Extract the (x, y) coordinate from the center of the cell holding the provided text.  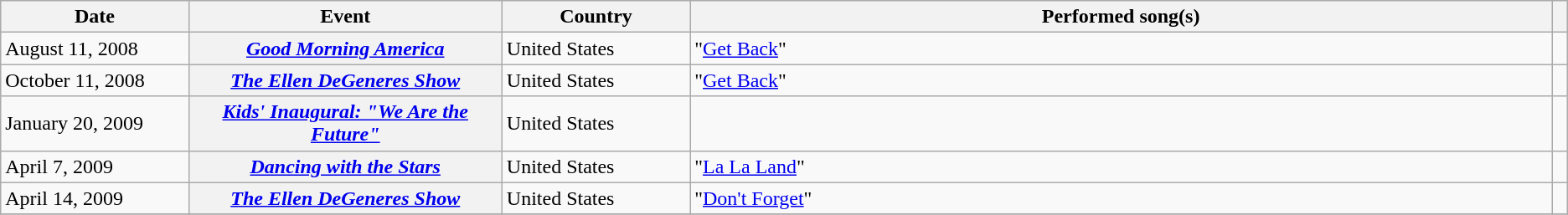
Country (596, 17)
Kids' Inaugural: "We Are the Future" (345, 124)
"Don't Forget" (1121, 198)
April 14, 2009 (95, 198)
"La La Land" (1121, 166)
Performed song(s) (1121, 17)
October 11, 2008 (95, 80)
August 11, 2008 (95, 49)
Dancing with the Stars (345, 166)
April 7, 2009 (95, 166)
Event (345, 17)
January 20, 2009 (95, 124)
Date (95, 17)
Good Morning America (345, 49)
